Find where the given text appears and provide that cell's center as (x, y) coordinate. 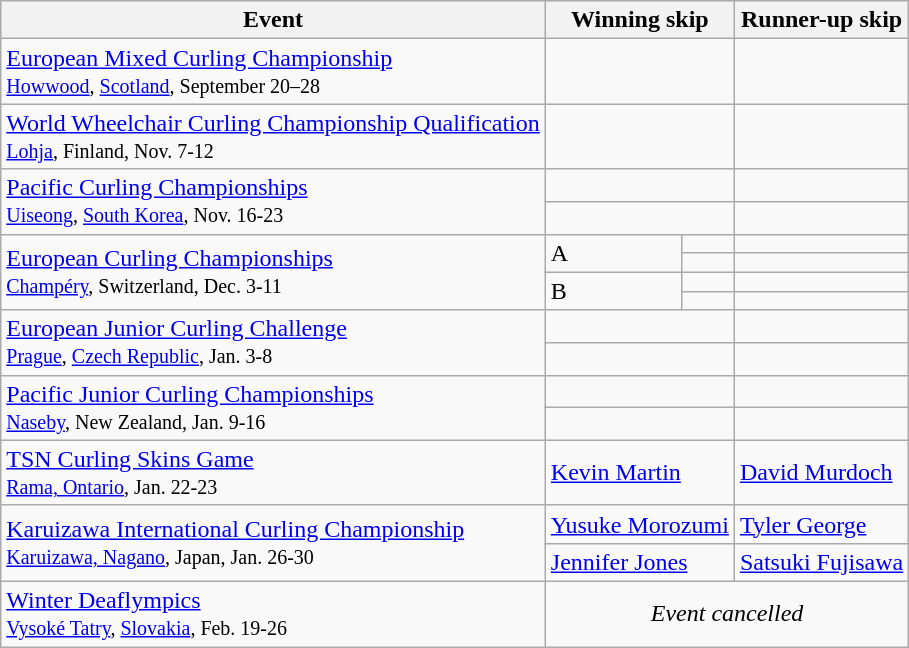
Satsuki Fujisawa (821, 562)
Event (274, 20)
Runner-up skip (821, 20)
Pacific Curling Championships Uiseong, South Korea, Nov. 16-23 (274, 202)
A (613, 253)
Tyler George (821, 524)
Event cancelled (726, 614)
European Junior Curling Challenge Prague, Czech Republic, Jan. 3-8 (274, 342)
TSN Curling Skins Game Rama, Ontario, Jan. 22-23 (274, 472)
Winning skip (640, 20)
Kevin Martin (640, 472)
Yusuke Morozumi (640, 524)
Pacific Junior Curling Championships Naseby, New Zealand, Jan. 9-16 (274, 408)
Jennifer Jones (640, 562)
David Murdoch (821, 472)
European Mixed Curling Championship Howwood, Scotland, September 20–28 (274, 72)
B (613, 291)
Karuizawa International Curling Championship Karuizawa, Nagano, Japan, Jan. 26-30 (274, 543)
European Curling Championships Champéry, Switzerland, Dec. 3-11 (274, 272)
World Wheelchair Curling Championship Qualification Lohja, Finland, Nov. 7-12 (274, 136)
Winter Deaflympics Vysoké Tatry, Slovakia, Feb. 19-26 (274, 614)
